Determine the [x, y] coordinate at the center of the cell enclosing the given text.  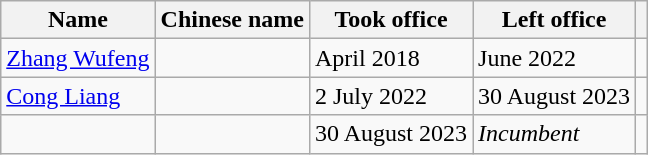
Incumbent [554, 134]
April 2018 [390, 58]
Took office [390, 20]
June 2022 [554, 58]
Zhang Wufeng [78, 58]
Cong Liang [78, 96]
Chinese name [232, 20]
Left office [554, 20]
Name [78, 20]
2 July 2022 [390, 96]
